Output the [X, Y] coordinate of the center of the cell containing the given text.  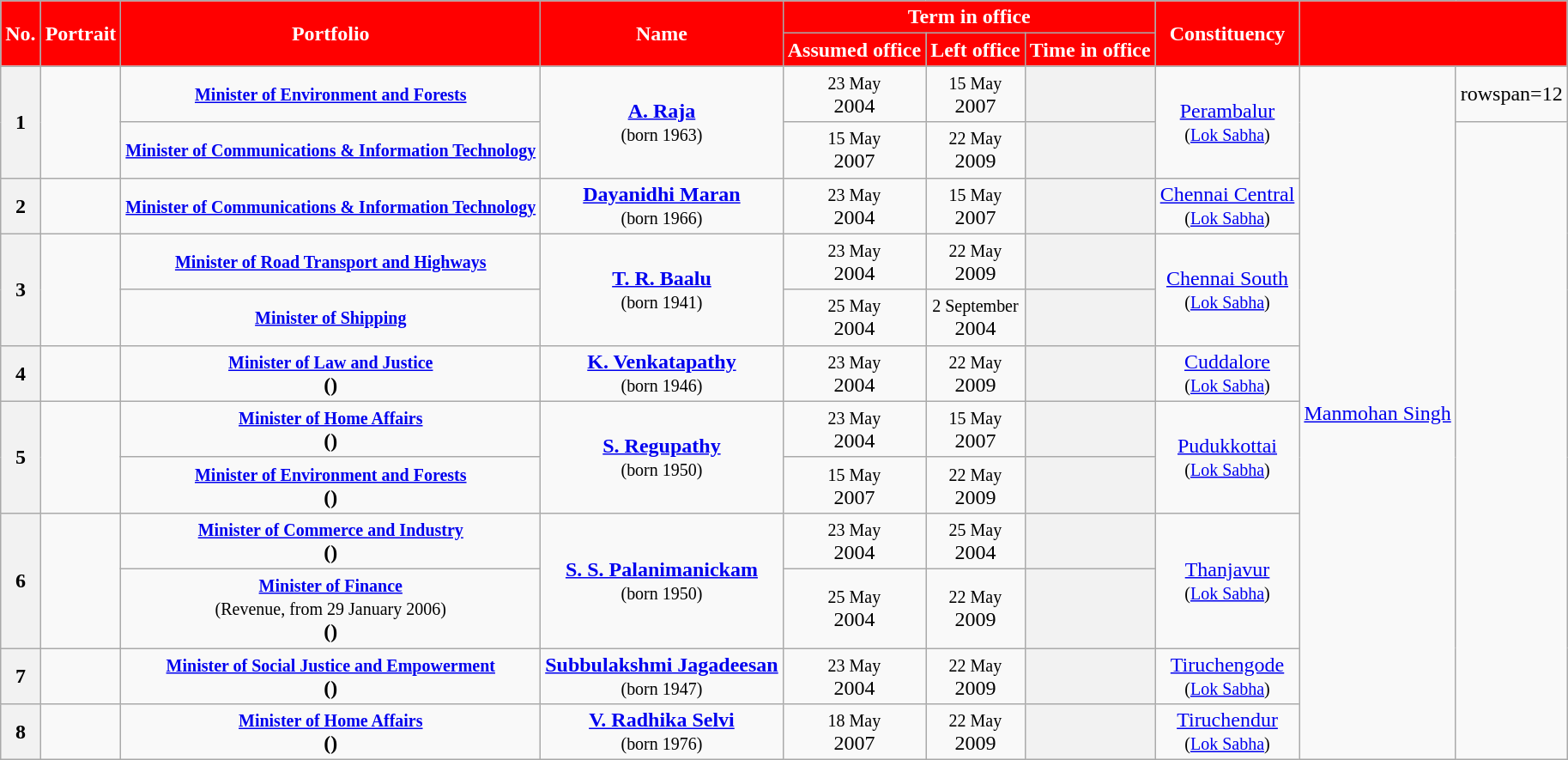
Constituency [1227, 33]
Assumed office [854, 50]
3 [21, 289]
18 May2007 [854, 732]
Thanjavur(Lok Sabha) [1227, 581]
Subbulakshmi Jagadeesan(born 1947) [663, 675]
2 September2004 [976, 318]
Dayanidhi Maran(born 1966) [663, 206]
Minister of Commerce and Industry() [331, 541]
V. Radhika Selvi(born 1976) [663, 732]
7 [21, 675]
Manmohan Singh [1377, 413]
S. S. Palanimanickam(born 1950) [663, 581]
5 [21, 457]
Pudukkottai(Lok Sabha) [1227, 457]
Minister of Environment and Forests [331, 94]
8 [21, 732]
Minister of Environment and Forests() [331, 484]
Left office [976, 50]
Minister of Shipping [331, 318]
S. Regupathy(born 1950) [663, 457]
Chennai South(Lok Sabha) [1227, 289]
Minister of Finance(Revenue, from 29 January 2006)() [331, 608]
Portrait [81, 33]
Name [663, 33]
Time in office [1090, 50]
Minister of Social Justice and Empowerment() [331, 675]
Minister of Road Transport and Highways [331, 261]
rowspan=12 [1511, 94]
2 [21, 206]
Term in office [969, 17]
6 [21, 581]
A. Raja(born 1963) [663, 122]
T. R. Baalu(born 1941) [663, 289]
K. Venkatapathy(born 1946) [663, 373]
Minister of Law and Justice() [331, 373]
Tiruchendur(Lok Sabha) [1227, 732]
No. [21, 33]
Portfolio [331, 33]
Cuddalore(Lok Sabha) [1227, 373]
Tiruchengode(Lok Sabha) [1227, 675]
Chennai Central(Lok Sabha) [1227, 206]
4 [21, 373]
1 [21, 122]
Perambalur(Lok Sabha) [1227, 122]
